Locate the cell with the specified text and output its [X, Y] center coordinate. 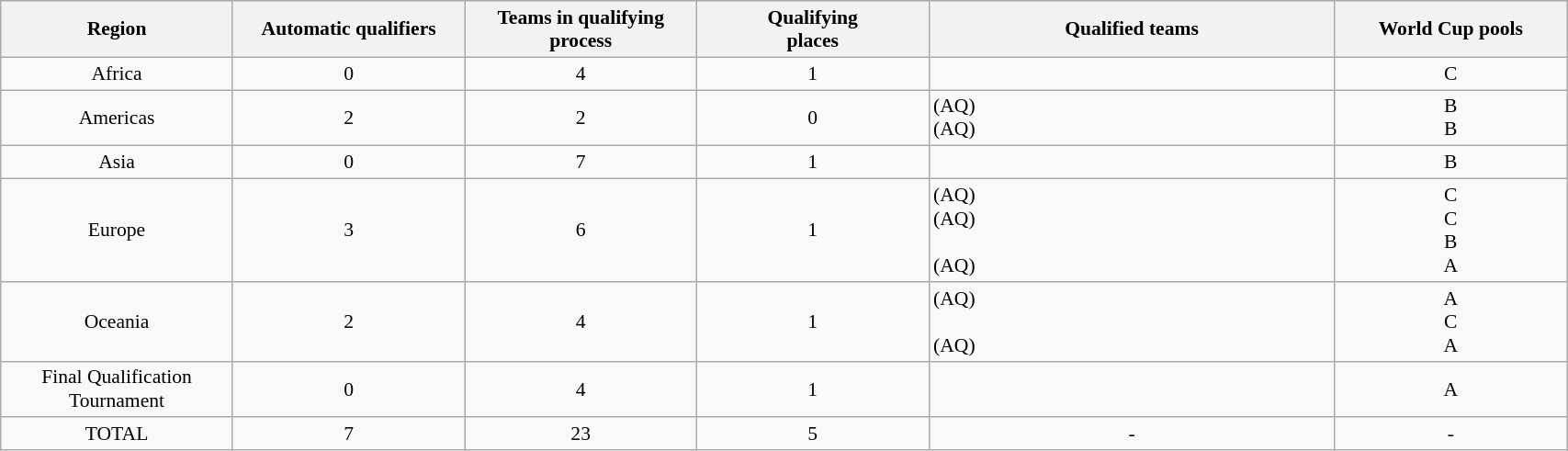
Automatic qualifiers [349, 29]
6 [581, 231]
Qualifying places [812, 29]
Americas [118, 118]
(AQ) (AQ) (AQ) [1132, 231]
Teams in qualifying process [581, 29]
Asia [118, 163]
ACA [1451, 321]
Africa [118, 73]
TOTAL [118, 434]
B [1451, 163]
3 [349, 231]
23 [581, 434]
World Cup pools [1451, 29]
C [1451, 73]
CCBA [1451, 231]
BB [1451, 118]
Region [118, 29]
5 [812, 434]
Oceania [118, 321]
A [1451, 389]
Europe [118, 231]
Qualified teams [1132, 29]
Final Qualification Tournament [118, 389]
